Scan for the cell matching the given text and deliver its [x, y] coordinate at center. 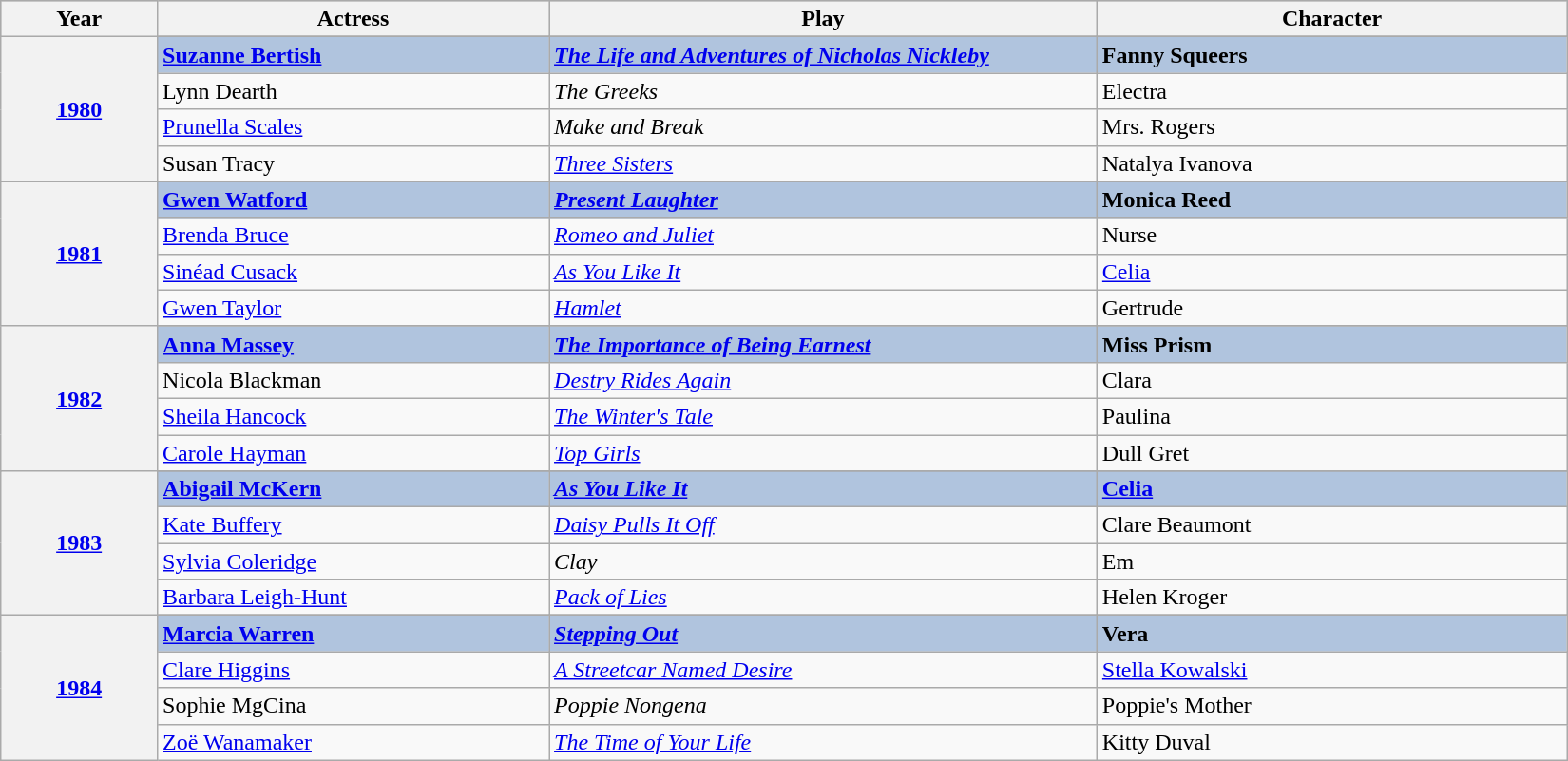
Abigail McKern [354, 489]
Gwen Watford [354, 200]
Present Laughter [823, 200]
The Time of Your Life [823, 742]
Clare Beaumont [1331, 525]
Poppie's Mother [1331, 706]
Year [80, 19]
Dull Gret [1331, 453]
The Winter's Tale [823, 416]
Hamlet [823, 308]
Sylvia Coleridge [354, 561]
Vera [1331, 634]
Romeo and Juliet [823, 236]
Suzanne Bertish [354, 55]
Barbara Leigh-Hunt [354, 598]
Daisy Pulls It Off [823, 525]
Electra [1331, 91]
Stella Kowalski [1331, 670]
Mrs. Rogers [1331, 127]
1984 [80, 688]
1983 [80, 543]
The Importance of Being Earnest [823, 344]
Zoë Wanamaker [354, 742]
Kitty Duval [1331, 742]
Kate Buffery [354, 525]
Clare Higgins [354, 670]
Prunella Scales [354, 127]
Helen Kroger [1331, 598]
Brenda Bruce [354, 236]
Clay [823, 561]
Pack of Lies [823, 598]
Nicola Blackman [354, 380]
Poppie Nongena [823, 706]
Sinéad Cusack [354, 272]
Anna Massey [354, 344]
Lynn Dearth [354, 91]
Three Sisters [823, 163]
Top Girls [823, 453]
Sheila Hancock [354, 416]
Nurse [1331, 236]
1982 [80, 398]
Clara [1331, 380]
Gertrude [1331, 308]
Susan Tracy [354, 163]
Marcia Warren [354, 634]
Carole Hayman [354, 453]
A Streetcar Named Desire [823, 670]
1980 [80, 109]
Fanny Squeers [1331, 55]
Sophie MgCina [354, 706]
Destry Rides Again [823, 380]
Gwen Taylor [354, 308]
Natalya Ivanova [1331, 163]
Miss Prism [1331, 344]
Play [823, 19]
Character [1331, 19]
Make and Break [823, 127]
Monica Reed [1331, 200]
Em [1331, 561]
The Greeks [823, 91]
1981 [80, 254]
Stepping Out [823, 634]
Paulina [1331, 416]
Actress [354, 19]
The Life and Adventures of Nicholas Nickleby [823, 55]
